Detect which cell encompasses the target text, then output its (X, Y) center coordinate. 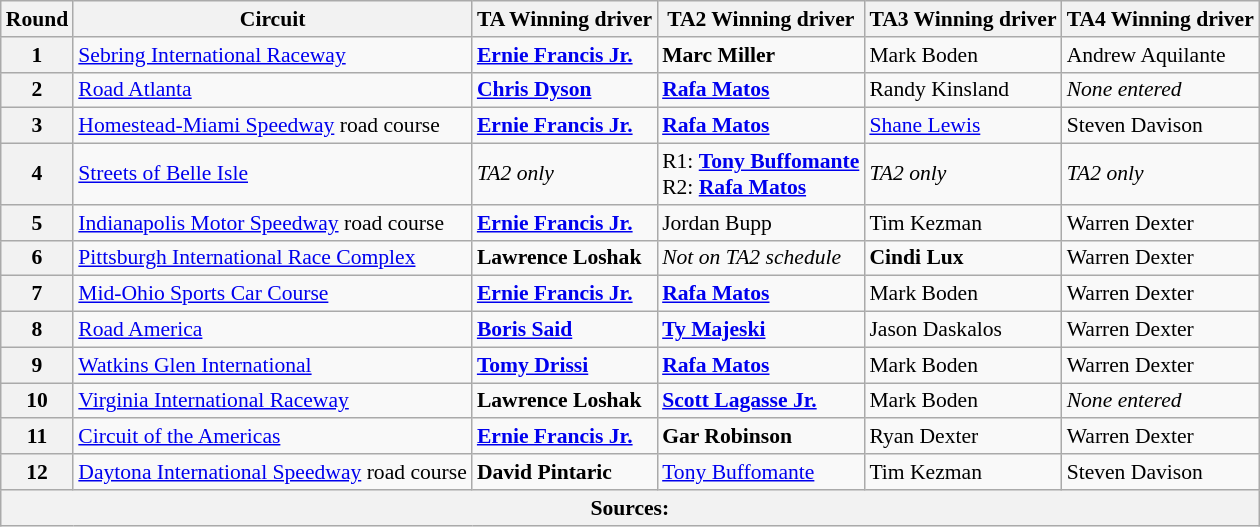
TA4 Winning driver (1160, 19)
2 (38, 90)
R1: Tony BuffomanteR2: Rafa Matos (760, 174)
Andrew Aquilante (1160, 55)
Scott Lagasse Jr. (760, 401)
Daytona International Speedway road course (272, 472)
Homestead-Miami Speedway road course (272, 126)
Not on TA2 schedule (760, 258)
Tomy Drissi (564, 365)
Ty Majeski (760, 330)
9 (38, 365)
Jordan Bupp (760, 223)
Chris Dyson (564, 90)
Road America (272, 330)
8 (38, 330)
Circuit of the Americas (272, 437)
Indianapolis Motor Speedway road course (272, 223)
Mid-Ohio Sports Car Course (272, 294)
4 (38, 174)
TA3 Winning driver (962, 19)
Watkins Glen International (272, 365)
Cindi Lux (962, 258)
Sources: (630, 508)
Ryan Dexter (962, 437)
1 (38, 55)
5 (38, 223)
Marc Miller (760, 55)
Tony Buffomante (760, 472)
Virginia International Raceway (272, 401)
Gar Robinson (760, 437)
Pittsburgh International Race Complex (272, 258)
Road Atlanta (272, 90)
Randy Kinsland (962, 90)
Sebring International Raceway (272, 55)
Jason Daskalos (962, 330)
Streets of Belle Isle (272, 174)
TA2 Winning driver (760, 19)
7 (38, 294)
6 (38, 258)
Boris Said (564, 330)
12 (38, 472)
David Pintaric (564, 472)
Round (38, 19)
10 (38, 401)
TA Winning driver (564, 19)
Shane Lewis (962, 126)
3 (38, 126)
11 (38, 437)
Circuit (272, 19)
